Identify which cell holds the provided text, then report its [X, Y] central coordinate. 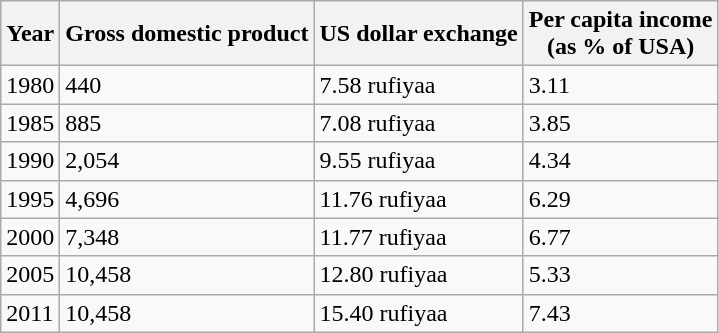
1980 [30, 85]
5.33 [620, 275]
15.40 rufiyaa [418, 313]
2,054 [187, 161]
7,348 [187, 237]
9.55 rufiyaa [418, 161]
2005 [30, 275]
6.77 [620, 237]
7.43 [620, 313]
2011 [30, 313]
4.34 [620, 161]
Gross domestic product [187, 34]
11.76 rufiyaa [418, 199]
4,696 [187, 199]
3.85 [620, 123]
Year [30, 34]
885 [187, 123]
440 [187, 85]
1995 [30, 199]
7.08 rufiyaa [418, 123]
3.11 [620, 85]
7.58 rufiyaa [418, 85]
US dollar exchange [418, 34]
11.77 rufiyaa [418, 237]
Per capita income (as % of USA) [620, 34]
12.80 rufiyaa [418, 275]
1990 [30, 161]
1985 [30, 123]
6.29 [620, 199]
2000 [30, 237]
